Scan for the cell matching the given text and deliver its (X, Y) coordinate at center. 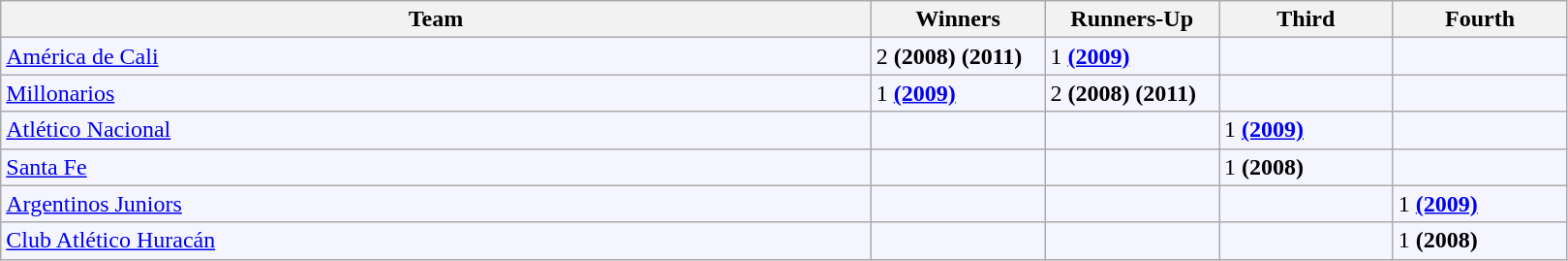
Millonarios (436, 93)
Atlético Nacional (436, 130)
Argentinos Juniors (436, 204)
Winners (958, 19)
Santa Fe (436, 167)
América de Cali (436, 56)
Fourth (1480, 19)
Team (436, 19)
Third (1307, 19)
Runners-Up (1132, 19)
Club Atlético Huracán (436, 241)
